Capture the cell that displays the provided text and extract its [X, Y] central coordinate. 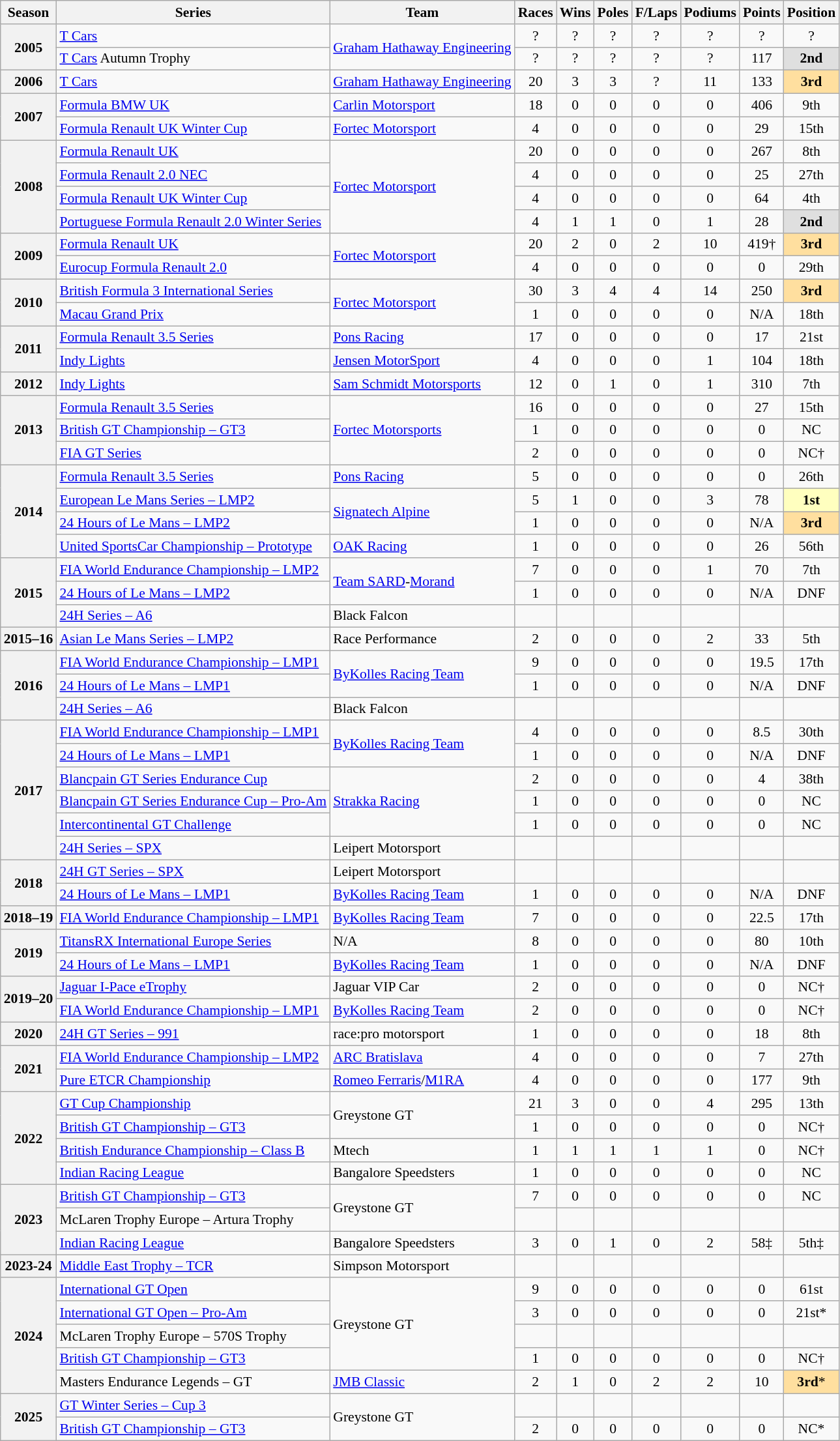
Wins [575, 12]
30 [536, 291]
Fortec Motorsports [422, 430]
2024 [29, 1336]
2018–19 [29, 918]
2019 [29, 953]
2015–16 [29, 639]
2025 [29, 1417]
Portuguese Formula Renault 2.0 Winter Series [193, 222]
12 [536, 384]
International GT Open [193, 1290]
104 [762, 361]
5th [811, 639]
Middle East Trophy – TCR [193, 1266]
2015 [29, 593]
Podiums [710, 12]
Sam Schmidt Motorsports [422, 384]
FIA GT Series [193, 454]
Position [811, 12]
28 [762, 222]
2010 [29, 302]
5th‡ [811, 1243]
13th [811, 1104]
Formula Renault 2.0 NEC [193, 175]
26th [811, 477]
Season [29, 12]
10th [811, 941]
117 [762, 59]
Intercontinental GT Challenge [193, 825]
250 [762, 291]
Team SARD-Morand [422, 581]
2012 [29, 384]
2006 [29, 82]
Simpson Motorsport [422, 1266]
1st [811, 500]
80 [762, 941]
2023 [29, 1220]
19.5 [762, 663]
2009 [29, 255]
8.5 [762, 733]
Masters Endurance Legends – GT [193, 1382]
Poles [613, 12]
Jaguar I-Pace eTrophy [193, 987]
58‡ [762, 1243]
T Cars Autumn Trophy [193, 59]
11 [710, 82]
16 [536, 407]
33 [762, 639]
race:pro motorsport [422, 1034]
2021 [29, 1069]
Macau Grand Prix [193, 314]
Asian Le Mans Series – LMP2 [193, 639]
78 [762, 500]
3rd* [811, 1382]
70 [762, 570]
22.5 [762, 918]
2017 [29, 791]
International GT Open – Pro-Am [193, 1313]
295 [762, 1104]
Pure ETCR Championship [193, 1081]
267 [762, 152]
2007 [29, 117]
2016 [29, 686]
Mtech [422, 1150]
26 [762, 547]
14 [710, 291]
24H Series – SPX [193, 849]
133 [762, 82]
30th [811, 733]
Team [422, 12]
27 [762, 407]
310 [762, 384]
Series [193, 12]
2019–20 [29, 998]
British Endurance Championship – Class B [193, 1150]
25 [762, 175]
2013 [29, 430]
29 [762, 128]
21 [536, 1104]
61st [811, 1290]
Points [762, 12]
TitansRX International Europe Series [193, 941]
Carlin Motorsport [422, 106]
Eurocup Formula Renault 2.0 [193, 268]
McLaren Trophy Europe – 570S Trophy [193, 1336]
McLaren Trophy Europe – Artura Trophy [193, 1220]
European Le Mans Series – LMP2 [193, 500]
419† [762, 244]
Blancpain GT Series Endurance Cup [193, 779]
OAK Racing [422, 547]
Jaguar VIP Car [422, 987]
Strakka Racing [422, 802]
2014 [29, 512]
GT Winter Series – Cup 3 [193, 1406]
JMB Classic [422, 1382]
2018 [29, 882]
2020 [29, 1034]
24H GT Series – 991 [193, 1034]
Signatech Alpine [422, 511]
177 [762, 1081]
British Formula 3 International Series [193, 291]
56th [811, 547]
Blancpain GT Series Endurance Cup – Pro-Am [193, 802]
2022 [29, 1139]
38th [811, 779]
Romeo Ferraris/M1RA [422, 1081]
8 [536, 941]
United SportsCar Championship – Prototype [193, 547]
GT Cup Championship [193, 1104]
29th [811, 268]
Races [536, 12]
2011 [29, 349]
Formula BMW UK [193, 106]
24H GT Series – SPX [193, 871]
21st* [811, 1313]
21st [811, 338]
Race Performance [422, 639]
ARC Bratislava [422, 1057]
Jensen MotorSport [422, 361]
NC* [811, 1429]
4th [811, 198]
2005 [29, 47]
64 [762, 198]
406 [762, 106]
F/Laps [657, 12]
2023-24 [29, 1266]
2008 [29, 186]
